Capture the cell that displays the provided text and extract its [X, Y] central coordinate. 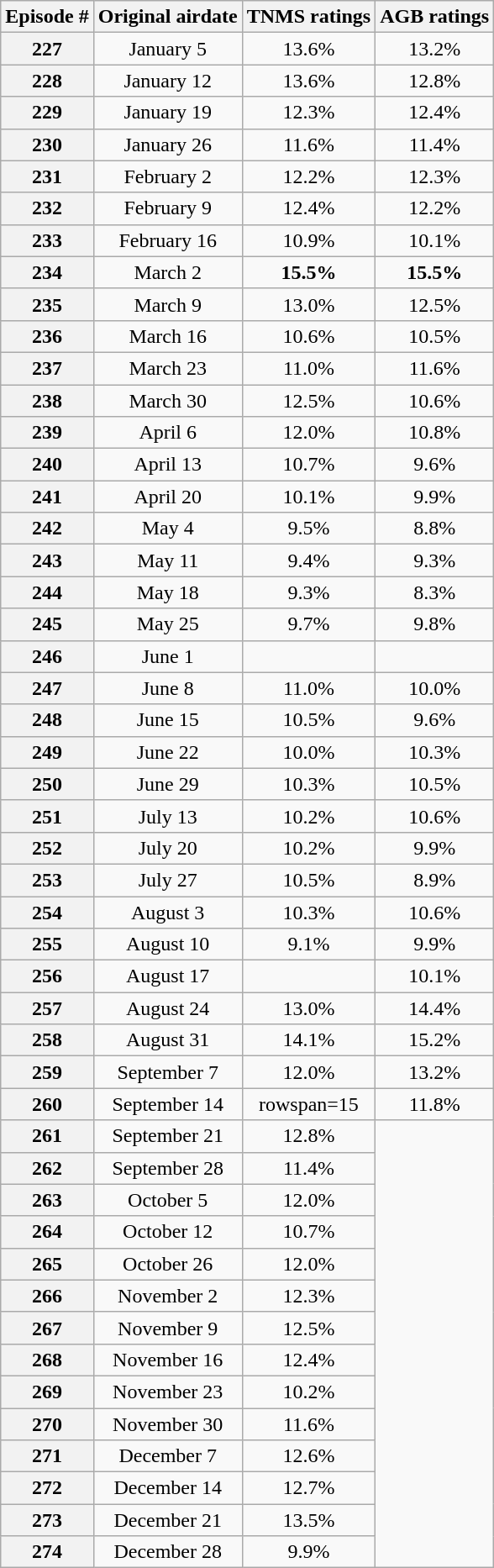
March 2 [168, 272]
242 [47, 529]
234 [47, 272]
Episode # [47, 17]
May 18 [168, 592]
March 30 [168, 401]
Original airdate [168, 17]
October 26 [168, 1264]
February 9 [168, 208]
266 [47, 1296]
241 [47, 497]
February 2 [168, 176]
August 17 [168, 976]
269 [47, 1392]
240 [47, 465]
rowspan=15 [308, 1104]
243 [47, 560]
January 26 [168, 145]
227 [47, 49]
TNMS ratings [308, 17]
9.7% [308, 624]
248 [47, 720]
268 [47, 1360]
December 21 [168, 1520]
273 [47, 1520]
261 [47, 1136]
229 [47, 113]
12.7% [308, 1488]
270 [47, 1424]
14.1% [308, 1040]
250 [47, 784]
8.8% [435, 529]
231 [47, 176]
January 19 [168, 113]
230 [47, 145]
264 [47, 1232]
247 [47, 688]
8.9% [435, 880]
August 24 [168, 1008]
December 28 [168, 1552]
October 12 [168, 1232]
May 4 [168, 529]
April 13 [168, 465]
260 [47, 1104]
246 [47, 656]
245 [47, 624]
253 [47, 880]
15.2% [435, 1040]
262 [47, 1168]
255 [47, 944]
259 [47, 1072]
232 [47, 208]
263 [47, 1200]
November 2 [168, 1296]
274 [47, 1552]
June 15 [168, 720]
252 [47, 848]
251 [47, 816]
239 [47, 433]
August 31 [168, 1040]
May 25 [168, 624]
249 [47, 752]
July 27 [168, 880]
267 [47, 1328]
November 9 [168, 1328]
236 [47, 336]
10.8% [435, 433]
November 30 [168, 1424]
October 5 [168, 1200]
March 23 [168, 368]
January 5 [168, 49]
258 [47, 1040]
December 7 [168, 1456]
9.5% [308, 529]
272 [47, 1488]
233 [47, 240]
271 [47, 1456]
235 [47, 304]
June 8 [168, 688]
June 1 [168, 656]
9.1% [308, 944]
13.5% [308, 1520]
November 23 [168, 1392]
April 6 [168, 433]
April 20 [168, 497]
August 10 [168, 944]
September 28 [168, 1168]
9.4% [308, 560]
August 3 [168, 912]
257 [47, 1008]
11.8% [435, 1104]
237 [47, 368]
256 [47, 976]
AGB ratings [435, 17]
March 16 [168, 336]
June 29 [168, 784]
November 16 [168, 1360]
September 14 [168, 1104]
9.8% [435, 624]
14.4% [435, 1008]
May 11 [168, 560]
December 14 [168, 1488]
8.3% [435, 592]
244 [47, 592]
10.9% [308, 240]
228 [47, 81]
September 7 [168, 1072]
12.6% [308, 1456]
July 20 [168, 848]
238 [47, 401]
June 22 [168, 752]
September 21 [168, 1136]
July 13 [168, 816]
254 [47, 912]
February 16 [168, 240]
January 12 [168, 81]
March 9 [168, 304]
265 [47, 1264]
